Capture the cell that displays the provided text and extract its [x, y] central coordinate. 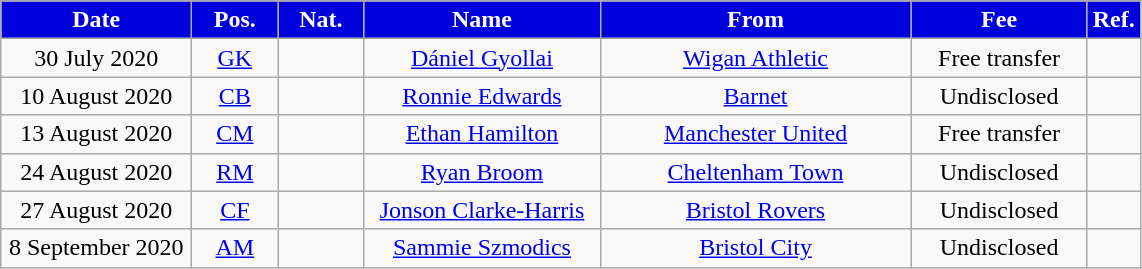
AM [235, 248]
Nat. [321, 20]
24 August 2020 [96, 172]
Date [96, 20]
27 August 2020 [96, 210]
Fee [999, 20]
From [756, 20]
Manchester United [756, 134]
10 August 2020 [96, 96]
GK [235, 58]
Dániel Gyollai [482, 58]
Pos. [235, 20]
Barnet [756, 96]
30 July 2020 [96, 58]
Ryan Broom [482, 172]
Wigan Athletic [756, 58]
Bristol City [756, 248]
CF [235, 210]
8 September 2020 [96, 248]
Bristol Rovers [756, 210]
Name [482, 20]
Sammie Szmodics [482, 248]
13 August 2020 [96, 134]
Jonson Clarke-Harris [482, 210]
Cheltenham Town [756, 172]
CB [235, 96]
Ethan Hamilton [482, 134]
CM [235, 134]
Ronnie Edwards [482, 96]
RM [235, 172]
Ref. [1114, 20]
